Identify which cell holds the provided text, then report its [X, Y] central coordinate. 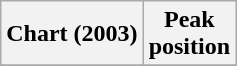
Chart (2003) [72, 34]
Peakposition [189, 34]
